Provide the (X, Y) coordinate of the cell's center where the given text is located.  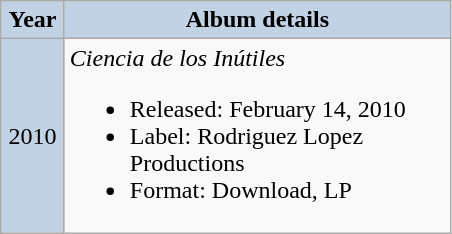
Album details (257, 20)
2010 (33, 136)
Year (33, 20)
Ciencia de los InútilesReleased: February 14, 2010Label: Rodriguez Lopez ProductionsFormat: Download, LP (257, 136)
